Return (x, y) of the center of cell containing provided text 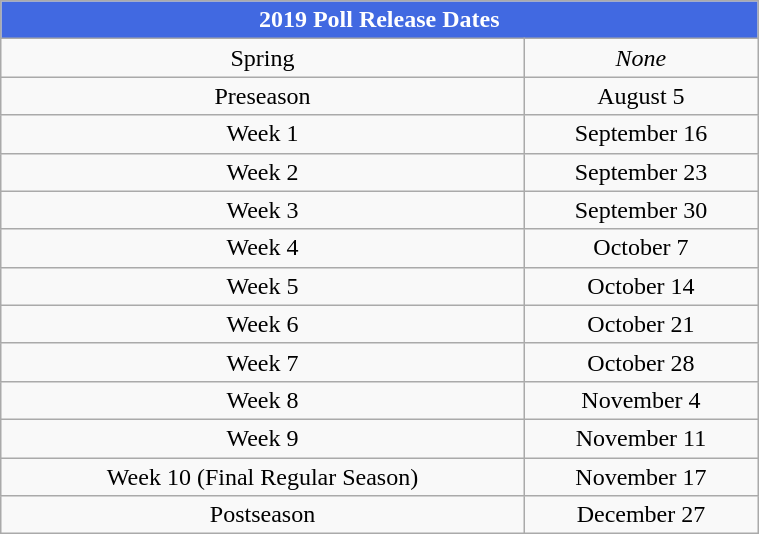
September 30 (640, 210)
November 11 (640, 438)
Spring (263, 58)
2019 Poll Release Dates (380, 20)
August 5 (640, 96)
December 27 (640, 515)
November 4 (640, 400)
Preseason (263, 96)
Week 9 (263, 438)
November 17 (640, 477)
Week 1 (263, 134)
Week 6 (263, 324)
October 21 (640, 324)
September 23 (640, 172)
Week 5 (263, 286)
Week 10 (Final Regular Season) (263, 477)
October 7 (640, 248)
September 16 (640, 134)
October 28 (640, 362)
Week 2 (263, 172)
Week 3 (263, 210)
Week 7 (263, 362)
October 14 (640, 286)
Postseason (263, 515)
Week 4 (263, 248)
Week 8 (263, 400)
None (640, 58)
